Determine the (X, Y) coordinate at the center of the cell enclosing the given text.  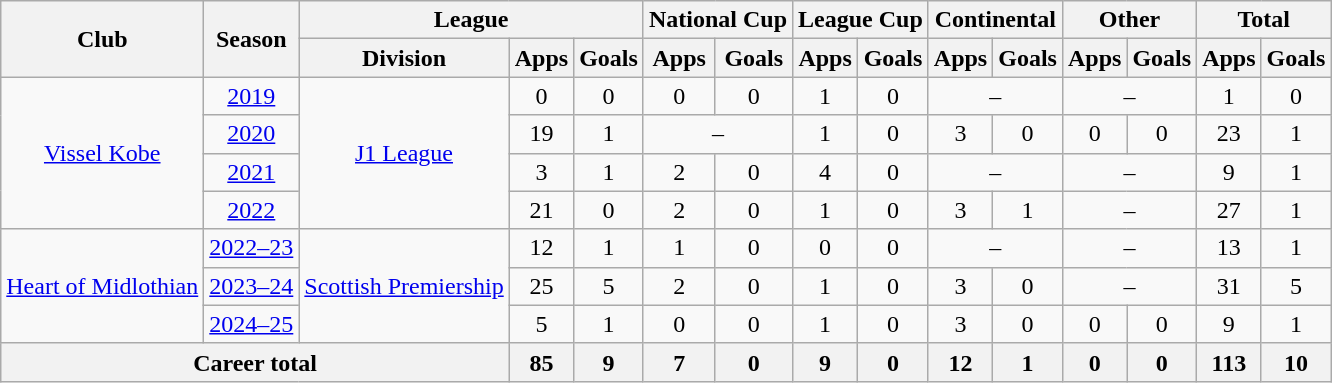
League (472, 20)
Club (102, 39)
31 (1229, 286)
2024–25 (252, 324)
Division (404, 58)
2023–24 (252, 286)
23 (1229, 134)
2020 (252, 134)
19 (541, 134)
27 (1229, 210)
4 (826, 172)
Other (1129, 20)
85 (541, 362)
21 (541, 210)
7 (679, 362)
Season (252, 39)
Career total (255, 362)
Continental (995, 20)
J1 League (404, 153)
2022–23 (252, 248)
Total (1264, 20)
National Cup (718, 20)
League Cup (861, 20)
Vissel Kobe (102, 153)
Scottish Premiership (404, 286)
113 (1229, 362)
2021 (252, 172)
Heart of Midlothian (102, 286)
2019 (252, 96)
13 (1229, 248)
2022 (252, 210)
10 (1296, 362)
25 (541, 286)
